Locate the cell with the specified text and output its [x, y] center coordinate. 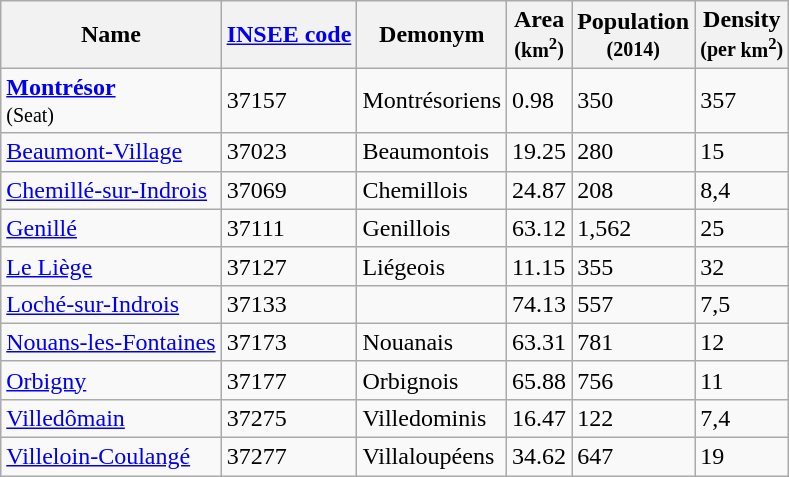
Liégeois [432, 266]
557 [634, 304]
Le Liège [111, 266]
37069 [289, 190]
Villedominis [432, 418]
280 [634, 152]
34.62 [540, 457]
Genillois [432, 228]
Villaloupéens [432, 457]
Chemillois [432, 190]
350 [634, 100]
37111 [289, 228]
37177 [289, 380]
357 [742, 100]
122 [634, 418]
8,4 [742, 190]
15 [742, 152]
Population(2014) [634, 34]
19 [742, 457]
Orbignois [432, 380]
37127 [289, 266]
63.12 [540, 228]
Density(per km2) [742, 34]
11 [742, 380]
Nouanais [432, 342]
16.47 [540, 418]
208 [634, 190]
Demonym [432, 34]
647 [634, 457]
37157 [289, 100]
Beaumont-Village [111, 152]
7,5 [742, 304]
7,4 [742, 418]
Loché-sur-Indrois [111, 304]
INSEE code [289, 34]
Montrésor(Seat) [111, 100]
756 [634, 380]
Nouans-les-Fontaines [111, 342]
Chemillé-sur-Indrois [111, 190]
25 [742, 228]
74.13 [540, 304]
1,562 [634, 228]
Name [111, 34]
19.25 [540, 152]
37133 [289, 304]
0.98 [540, 100]
Area(km2) [540, 34]
37023 [289, 152]
24.87 [540, 190]
11.15 [540, 266]
Villedômain [111, 418]
781 [634, 342]
63.31 [540, 342]
Villeloin-Coulangé [111, 457]
37173 [289, 342]
37277 [289, 457]
Beaumontois [432, 152]
32 [742, 266]
37275 [289, 418]
Montrésoriens [432, 100]
Orbigny [111, 380]
Genillé [111, 228]
12 [742, 342]
65.88 [540, 380]
355 [634, 266]
